Locate the cell with the specified text and output its [X, Y] center coordinate. 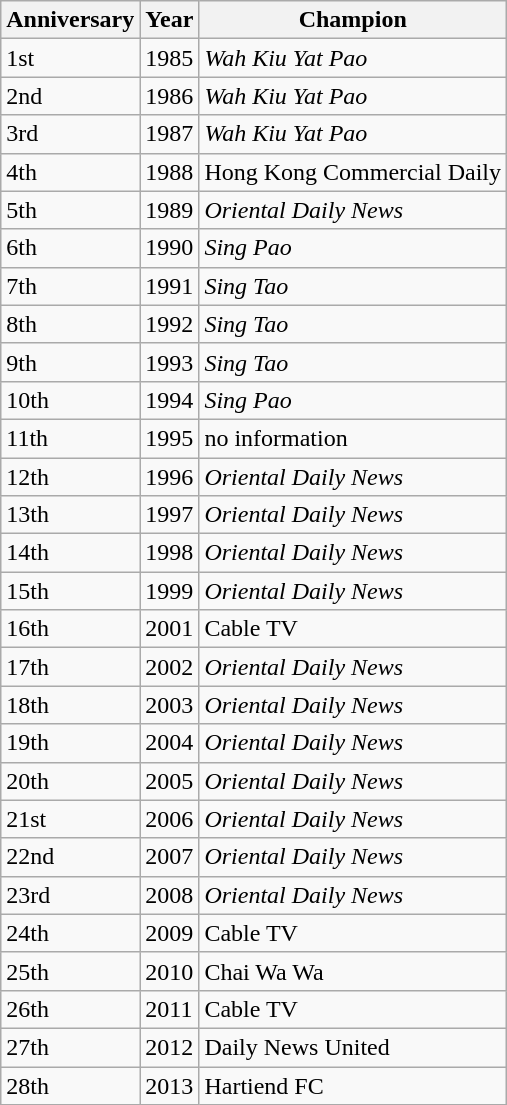
Daily News United [353, 1047]
1987 [170, 134]
9th [70, 362]
5th [70, 210]
2001 [170, 629]
1999 [170, 591]
2010 [170, 971]
2006 [170, 819]
2nd [70, 96]
11th [70, 438]
Anniversary [70, 20]
Hong Kong Commercial Daily [353, 172]
Champion [353, 20]
15th [70, 591]
1989 [170, 210]
1992 [170, 324]
21st [70, 819]
Hartiend FC [353, 1085]
24th [70, 933]
13th [70, 515]
1990 [170, 248]
2002 [170, 667]
3rd [70, 134]
1986 [170, 96]
2008 [170, 895]
2003 [170, 705]
27th [70, 1047]
20th [70, 781]
1996 [170, 477]
2009 [170, 933]
1991 [170, 286]
6th [70, 248]
Chai Wa Wa [353, 971]
2005 [170, 781]
1st [70, 58]
2011 [170, 1009]
8th [70, 324]
no information [353, 438]
23rd [70, 895]
1985 [170, 58]
2012 [170, 1047]
14th [70, 553]
1997 [170, 515]
Year [170, 20]
22nd [70, 857]
1993 [170, 362]
12th [70, 477]
19th [70, 743]
1995 [170, 438]
17th [70, 667]
1988 [170, 172]
2007 [170, 857]
18th [70, 705]
10th [70, 400]
7th [70, 286]
28th [70, 1085]
26th [70, 1009]
25th [70, 971]
2013 [170, 1085]
16th [70, 629]
1994 [170, 400]
1998 [170, 553]
2004 [170, 743]
4th [70, 172]
